Extract the (x, y) coordinate from the center of the cell holding the provided text.  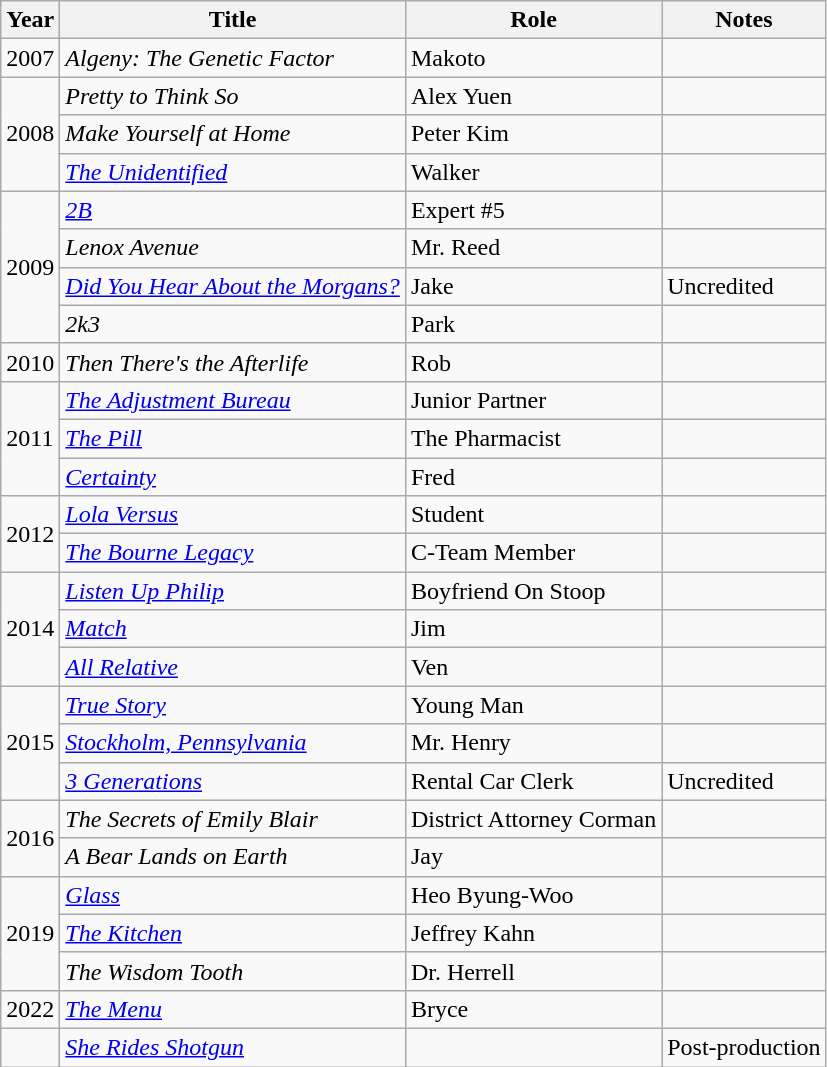
Ven (533, 667)
The Wisdom Tooth (233, 971)
2011 (30, 438)
The Pharmacist (533, 438)
2016 (30, 838)
The Menu (233, 1009)
Jim (533, 629)
Post-production (744, 1047)
The Bourne Legacy (233, 553)
Certainty (233, 477)
2k3 (233, 324)
Notes (744, 20)
Bryce (533, 1009)
2008 (30, 134)
Mr. Henry (533, 743)
Park (533, 324)
All Relative (233, 667)
3 Generations (233, 781)
Rob (533, 362)
2009 (30, 267)
Heo Byung-Woo (533, 895)
2010 (30, 362)
District Attorney Corman (533, 819)
Fred (533, 477)
Makoto (533, 58)
The Adjustment Bureau (233, 400)
Title (233, 20)
Student (533, 515)
The Kitchen (233, 933)
True Story (233, 705)
2007 (30, 58)
Listen Up Philip (233, 591)
Expert #5 (533, 210)
C-Team Member (533, 553)
Pretty to Think So (233, 96)
Jake (533, 286)
A Bear Lands on Earth (233, 857)
Walker (533, 172)
2012 (30, 534)
Then There's the Afterlife (233, 362)
Dr. Herrell (533, 971)
Algeny: The Genetic Factor (233, 58)
Junior Partner (533, 400)
Glass (233, 895)
Jay (533, 857)
The Unidentified (233, 172)
Jeffrey Kahn (533, 933)
Mr. Reed (533, 248)
The Secrets of Emily Blair (233, 819)
Boyfriend On Stoop (533, 591)
Did You Hear About the Morgans? (233, 286)
Stockholm, Pennsylvania (233, 743)
Young Man (533, 705)
Year (30, 20)
Peter Kim (533, 134)
Alex Yuen (533, 96)
Match (233, 629)
Lenox Avenue (233, 248)
2B (233, 210)
2014 (30, 629)
Make Yourself at Home (233, 134)
2019 (30, 933)
2015 (30, 743)
She Rides Shotgun (233, 1047)
Role (533, 20)
Lola Versus (233, 515)
2022 (30, 1009)
Rental Car Clerk (533, 781)
The Pill (233, 438)
